Find where the given text appears and provide that cell's center as (x, y) coordinate. 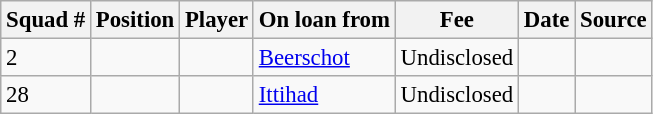
Source (614, 20)
Ittihad (324, 95)
28 (46, 95)
Beerschot (324, 58)
2 (46, 58)
Player (217, 20)
Position (136, 20)
On loan from (324, 20)
Date (547, 20)
Squad # (46, 20)
Fee (456, 20)
